Detect which cell encompasses the target text, then output its [x, y] center coordinate. 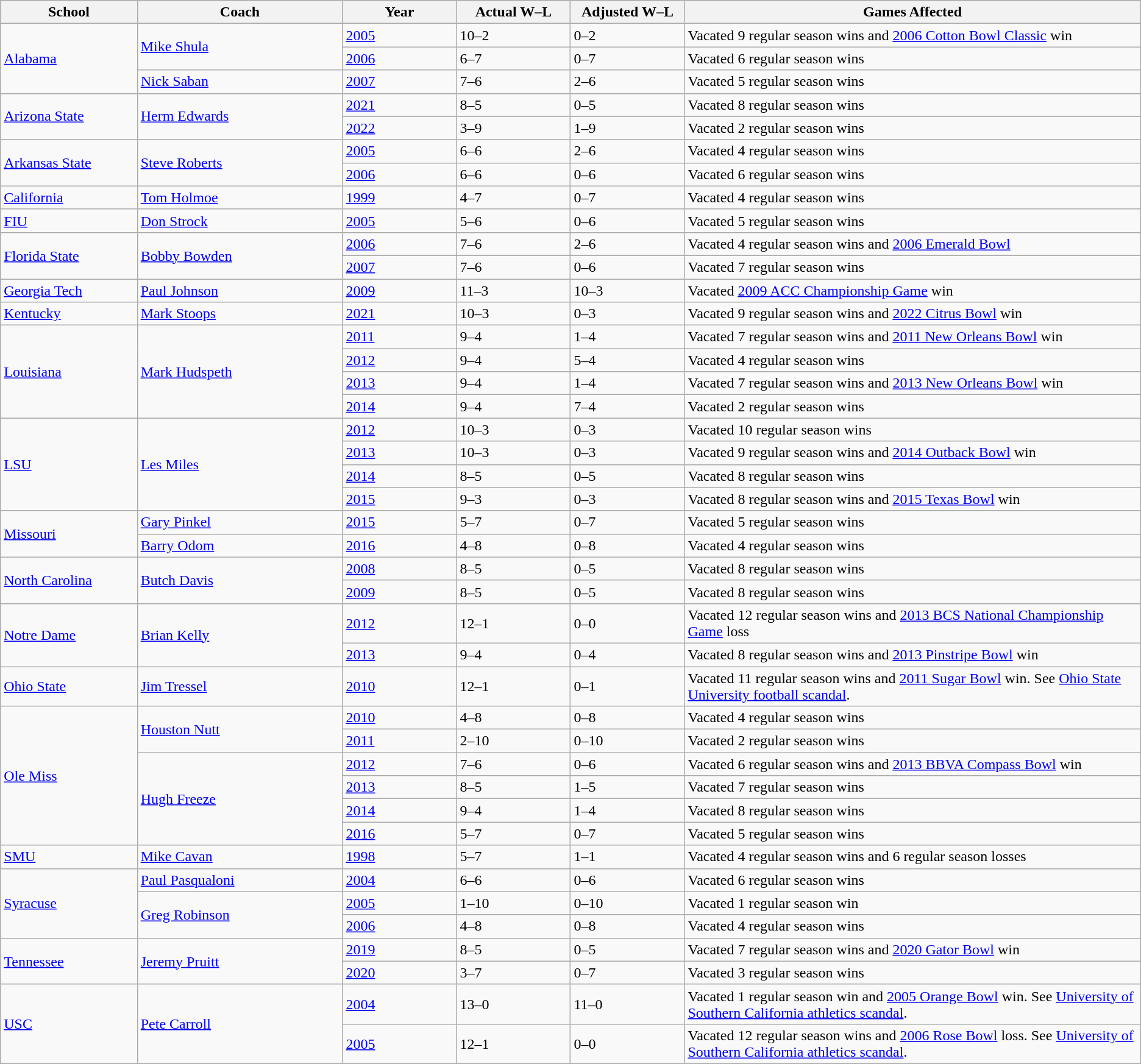
Vacated 8 regular season wins and 2015 Texas Bowl win [912, 499]
0–4 [628, 654]
Vacated 7 regular season wins and 2013 New Orleans Bowl win [912, 383]
Houston Nutt [240, 729]
Les Miles [240, 464]
Herm Edwards [240, 116]
2008 [400, 569]
FIU [69, 221]
11–3 [513, 291]
Vacated 12 regular season wins and 2006 Rose Bowl loss. See University of Southern California athletics scandal. [912, 1043]
5–6 [513, 221]
7–4 [628, 406]
4–7 [513, 197]
School [69, 12]
Tennessee [69, 961]
Bobby Bowden [240, 255]
Arkansas State [69, 163]
11–0 [628, 1004]
0–1 [628, 686]
Louisiana [69, 372]
Vacated 9 regular season wins and 2014 Outback Bowl win [912, 453]
Hugh Freeze [240, 799]
6–7 [513, 59]
Tom Holmoe [240, 197]
Ole Miss [69, 776]
Paul Pasqualoni [240, 880]
3–9 [513, 128]
Mike Cavan [240, 857]
Paul Johnson [240, 291]
2020 [400, 973]
Georgia Tech [69, 291]
Year [400, 12]
Actual W–L [513, 12]
Alabama [69, 59]
Syracuse [69, 903]
Nick Saban [240, 82]
Mark Hudspeth [240, 372]
Notre Dame [69, 635]
9–3 [513, 499]
Adjusted W–L [628, 12]
1–9 [628, 128]
2022 [400, 128]
Vacated 3 regular season wins [912, 973]
Vacated 10 regular season wins [912, 430]
North Carolina [69, 580]
1998 [400, 857]
Vacated 4 regular season wins and 2006 Emerald Bowl [912, 244]
Vacated 7 regular season wins and 2011 New Orleans Bowl win [912, 337]
Vacated 9 regular season wins and 2006 Cotton Bowl Classic win [912, 35]
Vacated 1 regular season win [912, 903]
5–4 [628, 360]
13–0 [513, 1004]
2019 [400, 949]
Coach [240, 12]
2–10 [513, 741]
Pete Carroll [240, 1024]
Arizona State [69, 116]
Jim Tressel [240, 686]
Mark Stoops [240, 314]
1999 [400, 197]
Jeremy Pruitt [240, 961]
Vacated 4 regular season wins and 6 regular season losses [912, 857]
Vacated 6 regular season wins and 2013 BBVA Compass Bowl win [912, 764]
California [69, 197]
Vacated 11 regular season wins and 2011 Sugar Bowl win. See Ohio State University football scandal. [912, 686]
Missouri [69, 534]
10–2 [513, 35]
Barry Odom [240, 545]
Vacated 8 regular season wins and 2013 Pinstripe Bowl win [912, 654]
Vacated 1 regular season win and 2005 Orange Bowl win. See University of Southern California athletics scandal. [912, 1004]
Don Strock [240, 221]
Vacated 9 regular season wins and 2022 Citrus Bowl win [912, 314]
0–2 [628, 35]
SMU [69, 857]
Mike Shula [240, 47]
Florida State [69, 255]
Games Affected [912, 12]
Brian Kelly [240, 635]
Vacated 12 regular season wins and 2013 BCS National Championship Game loss [912, 623]
1–1 [628, 857]
Steve Roberts [240, 163]
Gary Pinkel [240, 522]
USC [69, 1024]
Greg Robinson [240, 915]
Ohio State [69, 686]
Kentucky [69, 314]
3–7 [513, 973]
Butch Davis [240, 580]
LSU [69, 464]
Vacated 2009 ACC Championship Game win [912, 291]
1–5 [628, 787]
1–10 [513, 903]
Vacated 7 regular season wins and 2020 Gator Bowl win [912, 949]
